Pinpoint the cell where the given text exists, returning its (X, Y) midpoint coordinate. 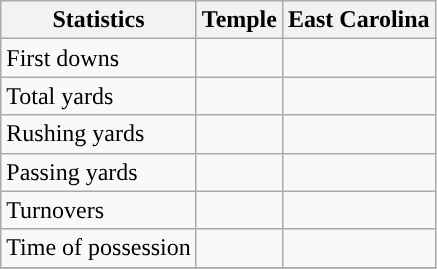
Passing yards (99, 172)
Total yards (99, 96)
East Carolina (358, 20)
Time of possession (99, 248)
Statistics (99, 20)
Temple (239, 20)
First downs (99, 58)
Turnovers (99, 210)
Rushing yards (99, 134)
